Output the [X, Y] coordinate of the center of the cell containing the given text.  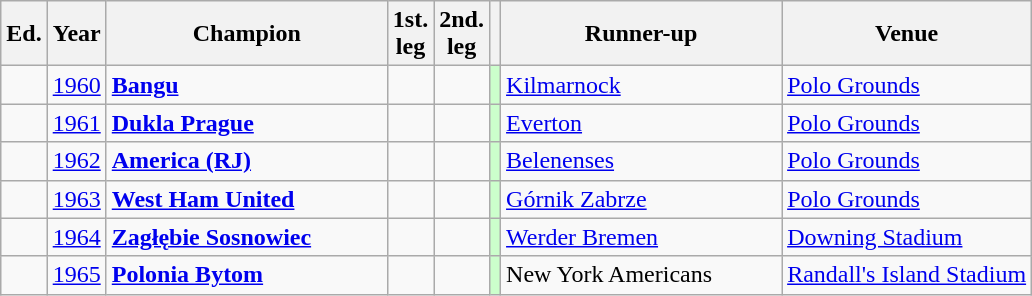
Polonia Bytom [246, 275]
Ed. [24, 34]
1964 [76, 237]
1962 [76, 161]
1960 [76, 85]
Champion [246, 34]
Werder Bremen [642, 237]
1st.leg [410, 34]
1965 [76, 275]
Dukla Prague [246, 123]
America (RJ) [246, 161]
Kilmarnock [642, 85]
New York Americans [642, 275]
Górnik Zabrze [642, 199]
Runner-up [642, 34]
West Ham United [246, 199]
Zagłębie Sosnowiec [246, 237]
1963 [76, 199]
Belenenses [642, 161]
2nd.leg [462, 34]
Venue [907, 34]
1961 [76, 123]
Downing Stadium [907, 237]
Randall's Island Stadium [907, 275]
Bangu [246, 85]
Year [76, 34]
Everton [642, 123]
